Provide the [X, Y] coordinate of the cell's center where the given text is located.  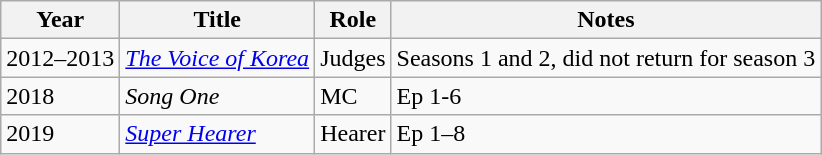
Role [353, 20]
Ep 1-6 [606, 96]
2019 [60, 134]
2012–2013 [60, 58]
Judges [353, 58]
Seasons 1 and 2, did not return for season 3 [606, 58]
Ep 1–8 [606, 134]
MC [353, 96]
2018 [60, 96]
Super Hearer [218, 134]
Song One [218, 96]
Title [218, 20]
Notes [606, 20]
Year [60, 20]
Hearer [353, 134]
The Voice of Korea [218, 58]
